Return the [x, y] coordinate for the center point of the cell that contains the specified text.  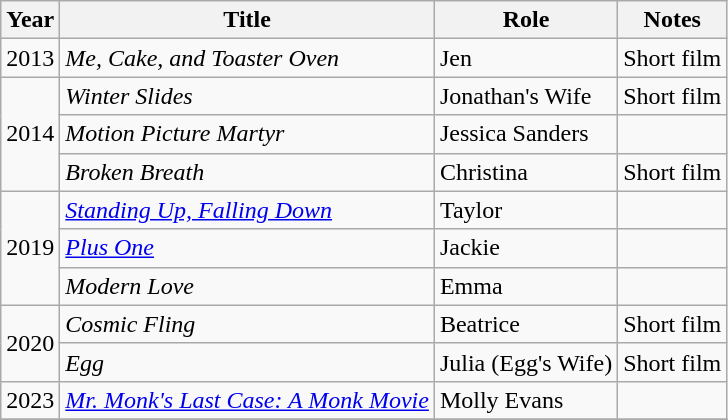
2023 [30, 400]
Modern Love [248, 286]
2019 [30, 248]
Julia (Egg's Wife) [526, 362]
Christina [526, 172]
Taylor [526, 210]
Winter Slides [248, 96]
Broken Breath [248, 172]
2013 [30, 58]
Standing Up, Falling Down [248, 210]
Jackie [526, 248]
Role [526, 20]
Plus One [248, 248]
2020 [30, 343]
Molly Evans [526, 400]
Jonathan's Wife [526, 96]
2014 [30, 134]
Egg [248, 362]
Mr. Monk's Last Case: A Monk Movie [248, 400]
Emma [526, 286]
Notes [672, 20]
Jen [526, 58]
Motion Picture Martyr [248, 134]
Cosmic Fling [248, 324]
Title [248, 20]
Jessica Sanders [526, 134]
Me, Cake, and Toaster Oven [248, 58]
Beatrice [526, 324]
Year [30, 20]
